Provide the (X, Y) coordinate of the cell's center where the given text is located.  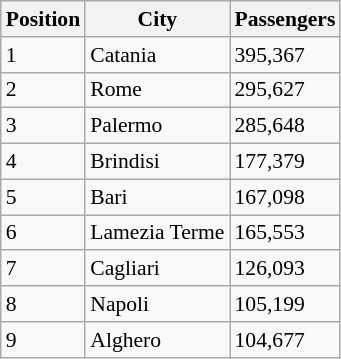
295,627 (286, 90)
Cagliari (157, 269)
Bari (157, 197)
Catania (157, 55)
6 (43, 233)
7 (43, 269)
1 (43, 55)
Rome (157, 90)
3 (43, 126)
2 (43, 90)
126,093 (286, 269)
City (157, 19)
Brindisi (157, 162)
167,098 (286, 197)
104,677 (286, 340)
105,199 (286, 304)
Alghero (157, 340)
285,648 (286, 126)
Palermo (157, 126)
Position (43, 19)
8 (43, 304)
Napoli (157, 304)
9 (43, 340)
Passengers (286, 19)
Lamezia Terme (157, 233)
395,367 (286, 55)
5 (43, 197)
165,553 (286, 233)
177,379 (286, 162)
4 (43, 162)
